Return the (x, y) coordinate for the center point of the cell that contains the specified text.  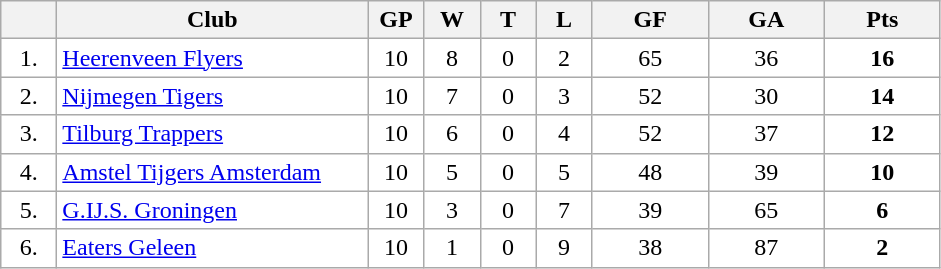
4. (29, 172)
12 (882, 134)
14 (882, 96)
GP (396, 20)
GA (766, 20)
16 (882, 58)
3. (29, 134)
Nijmegen Tigers (212, 96)
9 (564, 248)
GF (650, 20)
87 (766, 248)
30 (766, 96)
Tilburg Trappers (212, 134)
6. (29, 248)
36 (766, 58)
Pts (882, 20)
38 (650, 248)
1. (29, 58)
Club (212, 20)
W (452, 20)
Eaters Geleen (212, 248)
4 (564, 134)
37 (766, 134)
8 (452, 58)
T (508, 20)
2. (29, 96)
Heerenveen Flyers (212, 58)
Amstel Tijgers Amsterdam (212, 172)
L (564, 20)
5. (29, 210)
1 (452, 248)
48 (650, 172)
G.IJ.S. Groningen (212, 210)
